Output the [X, Y] coordinate of the center of the cell containing the given text.  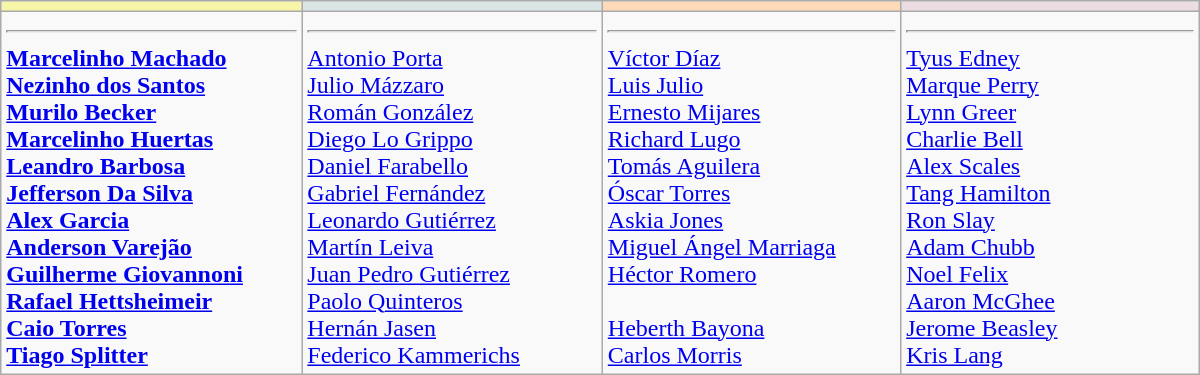
Tyus Edney Marque Perry Lynn Greer Charlie Bell Alex Scales Tang Hamilton Ron Slay Adam Chubb Noel Felix Aaron McGhee Jerome Beasley Kris Lang [1050, 193]
